Return the [x, y] coordinate for the center point of the cell that contains the specified text.  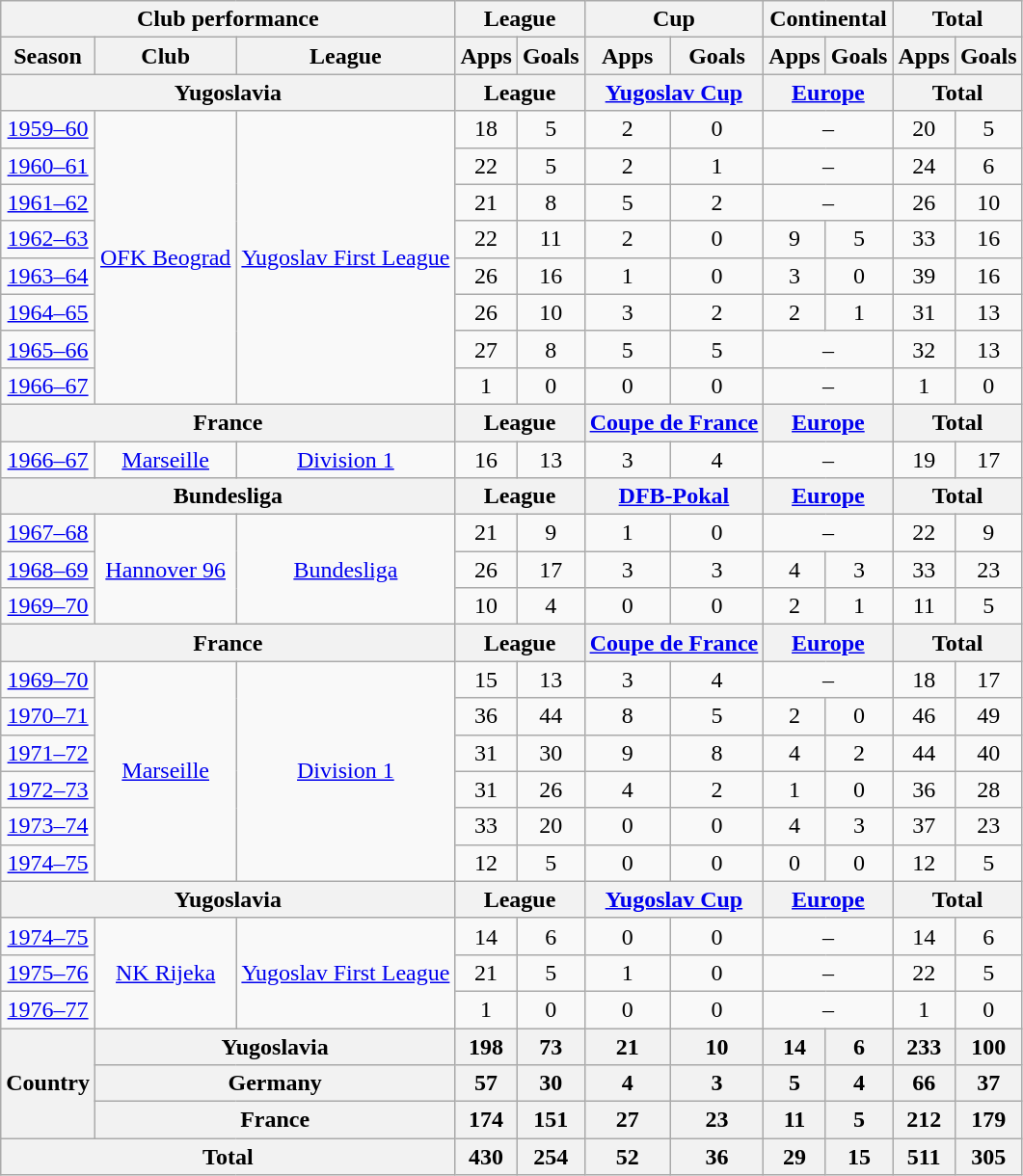
Club performance [228, 19]
73 [551, 1046]
1973–74 [48, 826]
49 [988, 716]
1968–69 [48, 570]
39 [924, 276]
24 [924, 166]
52 [627, 1157]
305 [988, 1157]
174 [486, 1120]
1972–73 [48, 789]
66 [924, 1083]
Season [48, 56]
57 [486, 1083]
1962–63 [48, 239]
511 [924, 1157]
212 [924, 1120]
1970–71 [48, 716]
NK Rijeka [165, 973]
Continental [828, 19]
1975–76 [48, 973]
1963–64 [48, 276]
1961–62 [48, 202]
46 [924, 716]
1960–61 [48, 166]
OFK Beograd [165, 257]
1967–68 [48, 533]
179 [988, 1120]
19 [924, 460]
1959–60 [48, 129]
1971–72 [48, 753]
1976–77 [48, 1009]
Hannover 96 [165, 570]
151 [551, 1120]
DFB-Pokal [674, 496]
Cup [674, 19]
1964–65 [48, 312]
430 [486, 1157]
Germany [274, 1083]
40 [988, 753]
28 [988, 789]
29 [794, 1157]
254 [551, 1157]
100 [988, 1046]
Club [165, 56]
32 [924, 349]
233 [924, 1046]
198 [486, 1046]
1965–66 [48, 349]
Country [48, 1082]
